Detect which cell encompasses the target text, then output its [x, y] center coordinate. 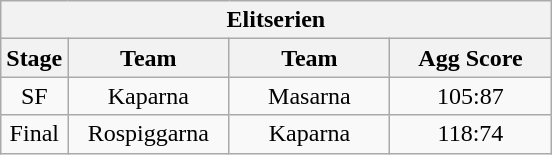
Rospiggarna [148, 134]
Stage [34, 58]
Elitserien [276, 20]
Masarna [310, 96]
Final [34, 134]
105:87 [470, 96]
118:74 [470, 134]
SF [34, 96]
Agg Score [470, 58]
